Capture the cell that displays the provided text and extract its (x, y) central coordinate. 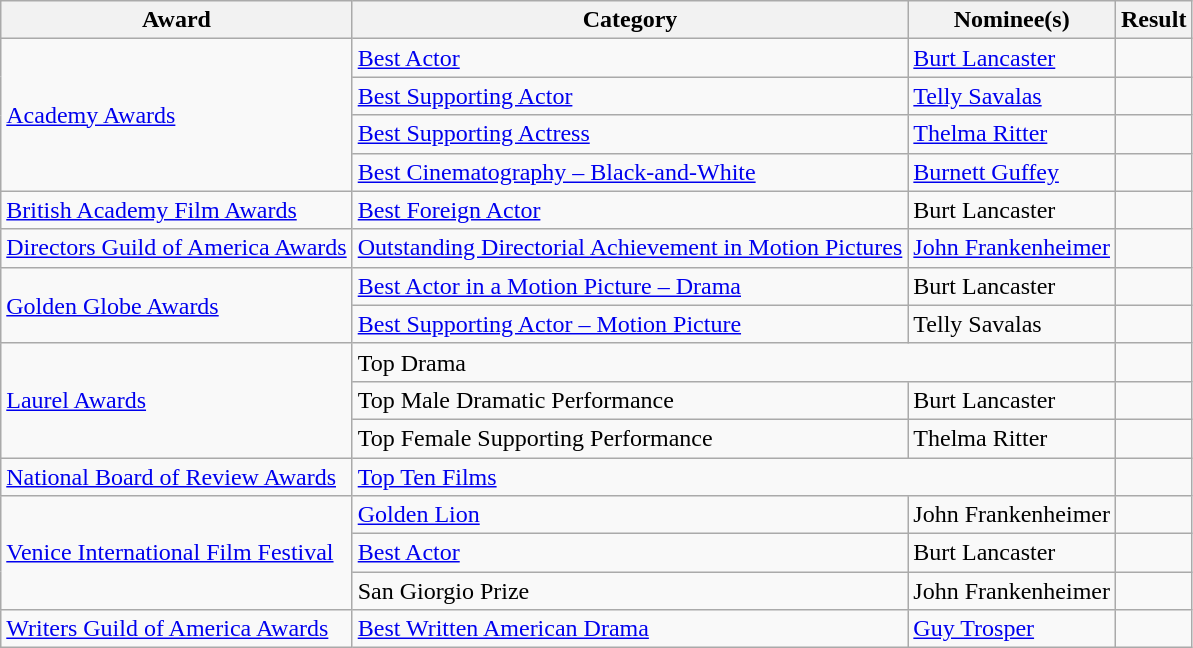
Best Supporting Actor (630, 96)
Academy Awards (176, 115)
Golden Lion (630, 515)
Top Female Supporting Performance (630, 438)
San Giorgio Prize (630, 591)
Writers Guild of America Awards (176, 629)
Laurel Awards (176, 400)
Top Ten Films (734, 477)
Best Cinematography – Black-and-White (630, 172)
Golden Globe Awards (176, 305)
Burnett Guffey (1012, 172)
Guy Trosper (1012, 629)
Top Male Dramatic Performance (630, 400)
Top Drama (734, 362)
National Board of Review Awards (176, 477)
British Academy Film Awards (176, 210)
Directors Guild of America Awards (176, 248)
Result (1154, 20)
Best Foreign Actor (630, 210)
Best Supporting Actor – Motion Picture (630, 324)
Award (176, 20)
Outstanding Directorial Achievement in Motion Pictures (630, 248)
Category (630, 20)
Nominee(s) (1012, 20)
Best Supporting Actress (630, 134)
Best Written American Drama (630, 629)
Venice International Film Festival (176, 553)
Best Actor in a Motion Picture – Drama (630, 286)
